Locate the cell with the specified text and output its [X, Y] center coordinate. 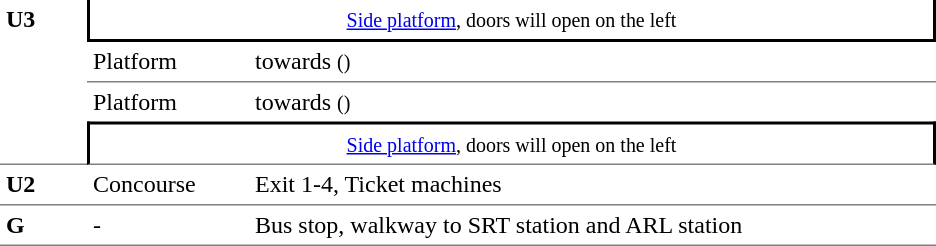
U3 [44, 82]
G [44, 226]
- [168, 226]
Concourse [168, 185]
U2 [44, 185]
Bus stop, walkway to SRT station and ARL station [592, 226]
Exit 1-4, Ticket machines [592, 185]
